For the text-containing cell, return its midpoint in (x, y) coordinate format. 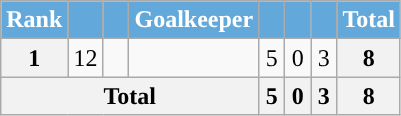
12 (86, 58)
Rank (34, 20)
1 (34, 58)
Goalkeeper (194, 20)
